Pinpoint the cell where the given text exists, returning its (x, y) midpoint coordinate. 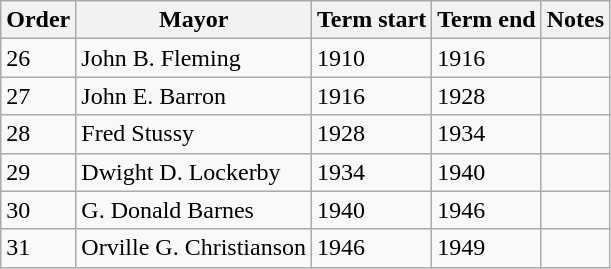
30 (38, 210)
31 (38, 248)
1949 (487, 248)
29 (38, 172)
Notes (575, 20)
G. Donald Barnes (194, 210)
Orville G. Christianson (194, 248)
28 (38, 134)
Mayor (194, 20)
Order (38, 20)
Fred Stussy (194, 134)
John E. Barron (194, 96)
26 (38, 58)
Term end (487, 20)
Dwight D. Lockerby (194, 172)
Term start (372, 20)
27 (38, 96)
John B. Fleming (194, 58)
1910 (372, 58)
